Output the (x, y) coordinate of the center of the cell containing the given text.  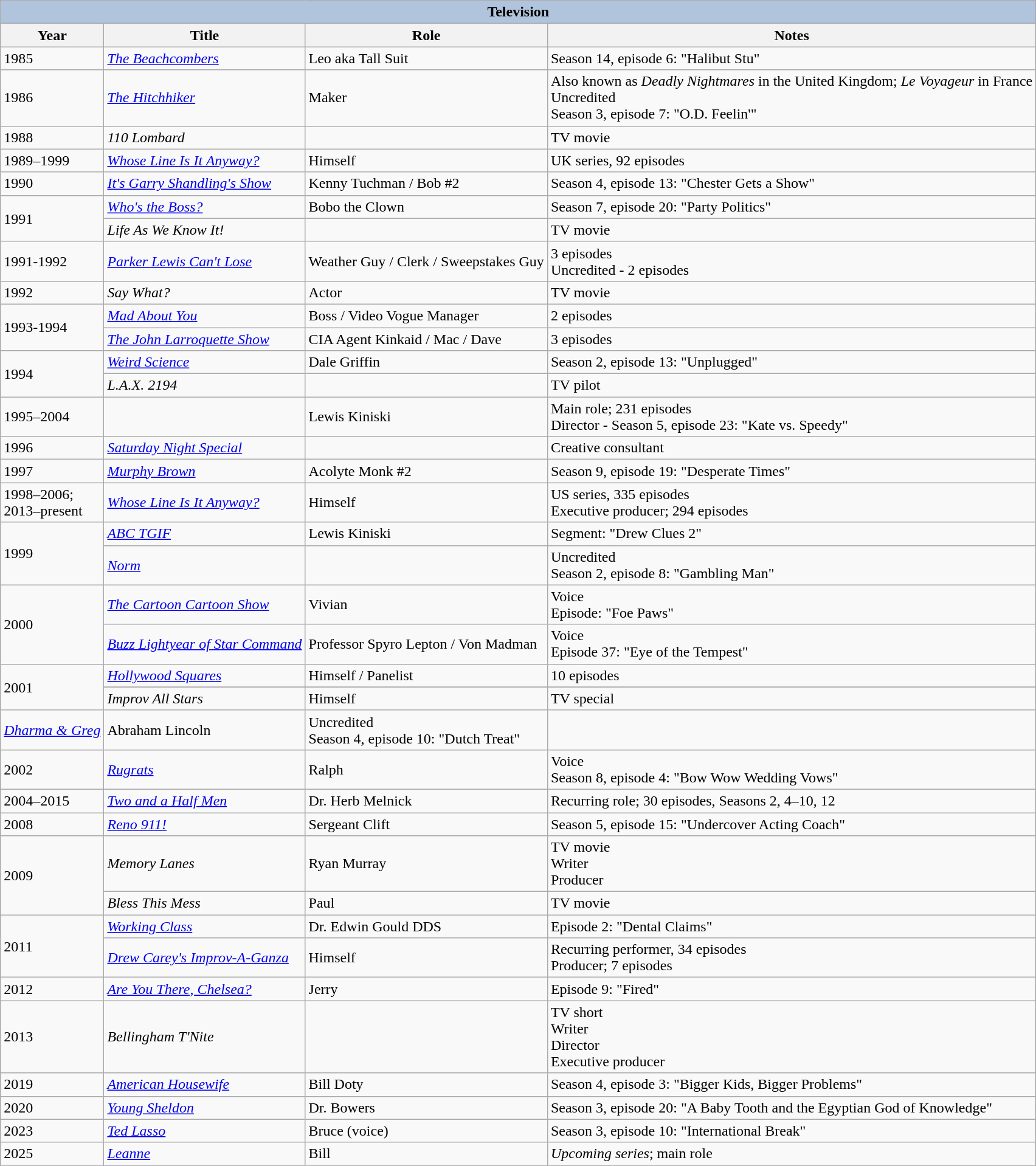
Abraham Lincoln (204, 730)
ABC TGIF (204, 534)
Dale Griffin (426, 362)
Say What? (204, 292)
1997 (52, 471)
1990 (52, 184)
Main role; 231 episodes Director - Season 5, episode 23: "Kate vs. Speedy" (792, 417)
Acolyte Monk #2 (426, 471)
Recurring role; 30 episodes, Seasons 2, 4–10, 12 (792, 801)
Season 4, episode 13: "Chester Gets a Show" (792, 184)
Dr. Herb Melnick (426, 801)
TV movie Writer Producer (792, 864)
Season 14, episode 6: "Halibut Stu" (792, 58)
Leanne (204, 1154)
110 Lombard (204, 137)
Life As We Know It! (204, 230)
Dr. Edwin Gould DDS (426, 926)
Recurring performer, 34 episodes Producer; 7 episodes (792, 958)
Reno 911! (204, 824)
1991 (52, 218)
Creative consultant (792, 448)
3 episodes (792, 339)
Ryan Murray (426, 864)
Professor Spyro Lepton / Von Madman (426, 644)
TV pilot (792, 385)
American Housewife (204, 1085)
2025 (52, 1154)
Segment: "Drew Clues 2" (792, 534)
1995–2004 (52, 417)
Weather Guy / Clerk / Sweepstakes Guy (426, 261)
10 episodes (792, 675)
Bobo the Clown (426, 207)
Buzz Lightyear of Star Command (204, 644)
Season 7, episode 20: "Party Politics" (792, 207)
Paul (426, 903)
Voice Season 8, episode 4: "Bow Wow Wedding Vows" (792, 770)
2023 (52, 1131)
1986 (52, 98)
Vivian (426, 604)
Who's the Boss? (204, 207)
Dr. Bowers (426, 1108)
Young Sheldon (204, 1108)
Parker Lewis Can't Lose (204, 261)
Role (426, 35)
Voice Episode: "Foe Paws" (792, 604)
Season 5, episode 15: "Undercover Acting Coach" (792, 824)
Two and a Half Men (204, 801)
1994 (52, 374)
2 episodes (792, 316)
Year (52, 35)
Drew Carey's Improv-A-Ganza (204, 958)
Upcoming series; main role (792, 1154)
Television (518, 12)
UK series, 92 episodes (792, 160)
Bill (426, 1154)
1993-1994 (52, 327)
2013 (52, 1037)
It's Garry Shandling's Show (204, 184)
Saturday Night Special (204, 448)
1991-1992 (52, 261)
2012 (52, 989)
Also known as Deadly Nightmares in the United Kingdom; Le Voyageur in France Uncredited Season 3, episode 7: "O.D. Feelin'" (792, 98)
2000 (52, 624)
Season 4, episode 3: "Bigger Kids, Bigger Problems" (792, 1085)
The John Larroquette Show (204, 339)
TV special (792, 699)
2019 (52, 1085)
Murphy Brown (204, 471)
1998–2006;2013–present (52, 502)
The Cartoon Cartoon Show (204, 604)
2001 (52, 687)
Leo aka Tall Suit (426, 58)
2008 (52, 824)
Norm (204, 565)
CIA Agent Kinkaid / Mac / Dave (426, 339)
Ted Lasso (204, 1131)
Voice Episode 37: "Eye of the Tempest" (792, 644)
Memory Lanes (204, 864)
The Hitchhiker (204, 98)
Notes (792, 35)
Uncredited Season 4, episode 10: "Dutch Treat" (426, 730)
Ralph (426, 770)
1989–1999 (52, 160)
Weird Science (204, 362)
Dharma & Greg (52, 730)
Hollywood Squares (204, 675)
1996 (52, 448)
L.A.X. 2194 (204, 385)
1988 (52, 137)
Bless This Mess (204, 903)
The Beachcombers (204, 58)
1999 (52, 553)
Episode 9: "Fired" (792, 989)
Episode 2: "Dental Claims" (792, 926)
Season 2, episode 13: "Unplugged" (792, 362)
Bruce (voice) (426, 1131)
Kenny Tuchman / Bob #2 (426, 184)
Boss / Video Vogue Manager (426, 316)
TV short Writer Director Executive producer (792, 1037)
2020 (52, 1108)
Sergeant Clift (426, 824)
Are You There, Chelsea? (204, 989)
Jerry (426, 989)
Improv All Stars (204, 699)
Rugrats (204, 770)
Bellingham T'Nite (204, 1037)
US series, 335 episodes Executive producer; 294 episodes (792, 502)
Season 3, episode 20: "A Baby Tooth and the Egyptian God of Knowledge" (792, 1108)
3 episodes Uncredited - 2 episodes (792, 261)
2004–2015 (52, 801)
Season 3, episode 10: "International Break" (792, 1131)
Uncredited Season 2, episode 8: "Gambling Man" (792, 565)
Actor (426, 292)
2011 (52, 946)
2009 (52, 875)
1985 (52, 58)
Working Class (204, 926)
Himself / Panelist (426, 675)
Maker (426, 98)
Bill Doty (426, 1085)
Mad About You (204, 316)
2002 (52, 770)
Title (204, 35)
Season 9, episode 19: "Desperate Times" (792, 471)
1992 (52, 292)
